Find where the given text appears and provide that cell's center as [x, y] coordinate. 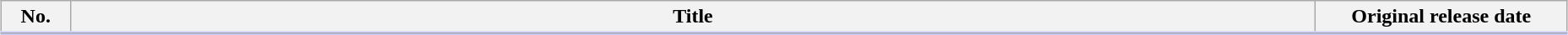
Title [693, 17]
Original release date [1441, 17]
No. [35, 17]
